Provide the (X, Y) coordinate of the cell's center where the given text is located.  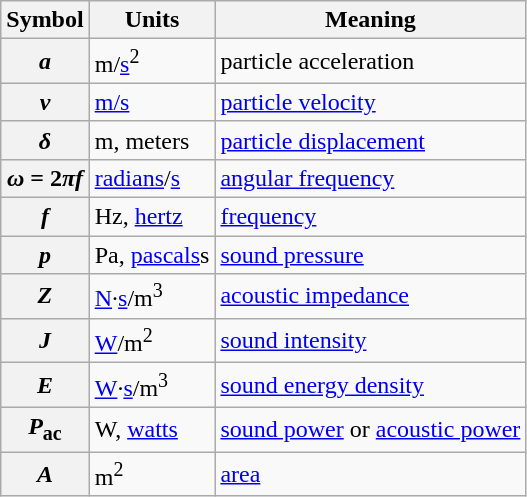
Z (45, 296)
Meaning (370, 20)
δ (45, 140)
sound intensity (370, 340)
m/s2 (152, 62)
Hz, hertz (152, 217)
Units (152, 20)
m2 (152, 474)
angular frequency (370, 178)
N·s/m3 (152, 296)
a (45, 62)
Symbol (45, 20)
ω = 2πf (45, 178)
acoustic impedance (370, 296)
m/s (152, 102)
sound pressure (370, 255)
E (45, 386)
W/m2 (152, 340)
sound energy density (370, 386)
sound power or acoustic power (370, 429)
particle velocity (370, 102)
W·s/m3 (152, 386)
particle displacement (370, 140)
frequency (370, 217)
v (45, 102)
Pa, pascalss (152, 255)
J (45, 340)
p (45, 255)
m, meters (152, 140)
area (370, 474)
f (45, 217)
particle acceleration (370, 62)
radians/s (152, 178)
A (45, 474)
W, watts (152, 429)
Pac (45, 429)
